Output the [x, y] coordinate of the center of the cell containing the given text.  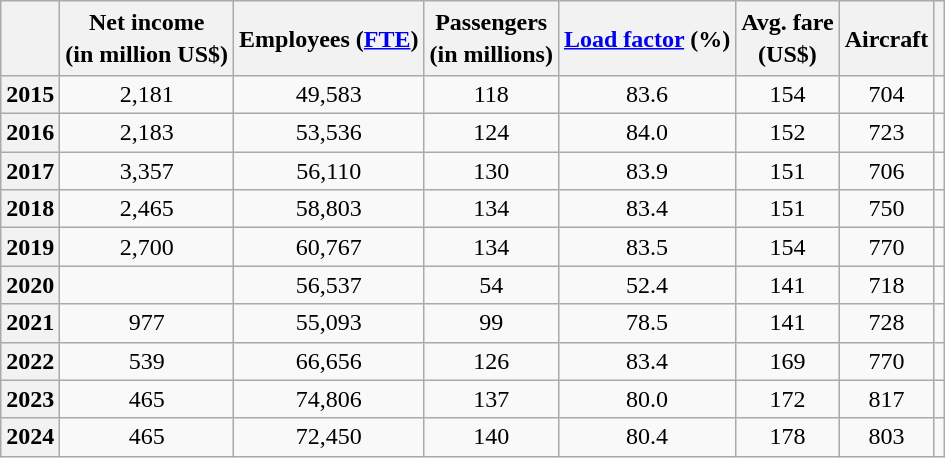
2018 [30, 209]
2,700 [147, 247]
750 [886, 209]
56,537 [329, 285]
53,536 [329, 133]
2017 [30, 171]
99 [491, 323]
55,093 [329, 323]
72,450 [329, 437]
178 [788, 437]
Employees (FTE) [329, 38]
Passengers(in millions) [491, 38]
118 [491, 95]
2015 [30, 95]
Load factor (%) [646, 38]
2,181 [147, 95]
83.6 [646, 95]
66,656 [329, 361]
74,806 [329, 399]
140 [491, 437]
2023 [30, 399]
2024 [30, 437]
817 [886, 399]
803 [886, 437]
172 [788, 399]
124 [491, 133]
49,583 [329, 95]
2020 [30, 285]
78.5 [646, 323]
56,110 [329, 171]
2,465 [147, 209]
152 [788, 133]
80.4 [646, 437]
977 [147, 323]
Aircraft [886, 38]
58,803 [329, 209]
169 [788, 361]
52.4 [646, 285]
704 [886, 95]
723 [886, 133]
83.9 [646, 171]
130 [491, 171]
Avg. fare(US$) [788, 38]
84.0 [646, 133]
2021 [30, 323]
Net income(in million US$) [147, 38]
2,183 [147, 133]
80.0 [646, 399]
2019 [30, 247]
83.5 [646, 247]
718 [886, 285]
54 [491, 285]
126 [491, 361]
706 [886, 171]
3,357 [147, 171]
60,767 [329, 247]
728 [886, 323]
2016 [30, 133]
137 [491, 399]
2022 [30, 361]
539 [147, 361]
